Provide the (X, Y) coordinate of the cell's center where the given text is located.  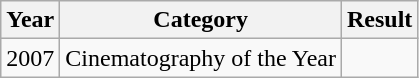
Category (201, 20)
Result (379, 20)
Cinematography of the Year (201, 58)
Year (30, 20)
2007 (30, 58)
